Provide the (X, Y) coordinate of the cell's center where the given text is located.  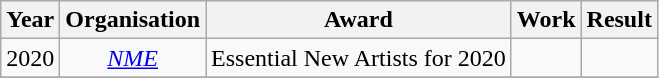
NME (133, 58)
Year (30, 20)
Award (359, 20)
Result (619, 20)
Essential New Artists for 2020 (359, 58)
2020 (30, 58)
Organisation (133, 20)
Work (546, 20)
